Find where the given text appears and provide that cell's center as [x, y] coordinate. 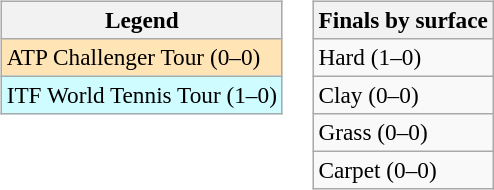
Carpet (0–0) [403, 171]
Legend [142, 20]
Finals by surface [403, 20]
ITF World Tennis Tour (1–0) [142, 95]
Hard (1–0) [403, 57]
Clay (0–0) [403, 95]
Grass (0–0) [403, 133]
ATP Challenger Tour (0–0) [142, 57]
